Output the [x, y] coordinate of the center of the cell containing the given text.  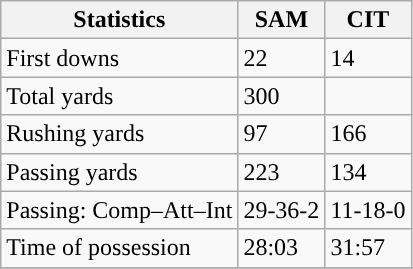
First downs [120, 58]
CIT [368, 20]
28:03 [282, 248]
29-36-2 [282, 210]
223 [282, 172]
Rushing yards [120, 134]
Passing: Comp–Att–Int [120, 210]
97 [282, 134]
300 [282, 96]
Time of possession [120, 248]
Statistics [120, 20]
SAM [282, 20]
Total yards [120, 96]
31:57 [368, 248]
22 [282, 58]
166 [368, 134]
14 [368, 58]
11-18-0 [368, 210]
134 [368, 172]
Passing yards [120, 172]
